Extract the (X, Y) coordinate from the center of the cell holding the provided text.  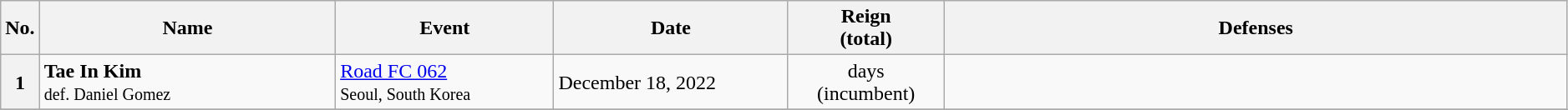
Road FC 062Seoul, South Korea (444, 82)
1 (20, 82)
Reign(total) (865, 28)
No. (20, 28)
Defenses (1256, 28)
days(incumbent) (865, 82)
December 18, 2022 (671, 82)
Tae In Kimdef. Daniel Gomez (187, 82)
Name (187, 28)
Event (444, 28)
Date (671, 28)
